Scan for the cell matching the given text and deliver its (x, y) coordinate at center. 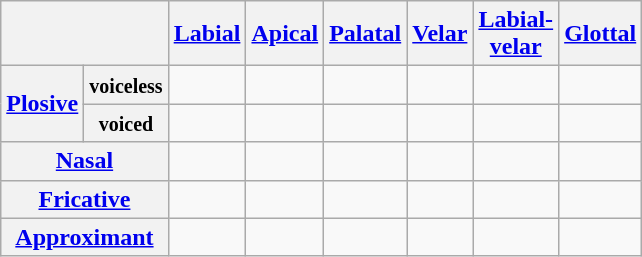
voiced (126, 123)
Velar (440, 34)
Plosive (42, 104)
Approximant (84, 237)
Nasal (84, 161)
voiceless (126, 85)
Apical (285, 34)
Labial (207, 34)
Glottal (600, 34)
Labial-velar (516, 34)
Fricative (84, 199)
Palatal (366, 34)
